For the text-containing cell, return its midpoint in (x, y) coordinate format. 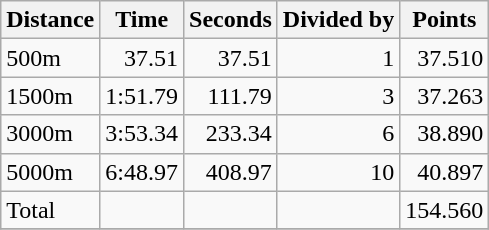
Divided by (338, 20)
40.897 (444, 172)
6 (338, 134)
1500m (50, 96)
Seconds (231, 20)
500m (50, 58)
3 (338, 96)
Time (142, 20)
233.34 (231, 134)
38.890 (444, 134)
154.560 (444, 210)
1 (338, 58)
37.510 (444, 58)
Distance (50, 20)
Total (50, 210)
Points (444, 20)
408.97 (231, 172)
111.79 (231, 96)
6:48.97 (142, 172)
5000m (50, 172)
10 (338, 172)
37.263 (444, 96)
1:51.79 (142, 96)
3000m (50, 134)
3:53.34 (142, 134)
